Capture the cell that displays the provided text and extract its [x, y] central coordinate. 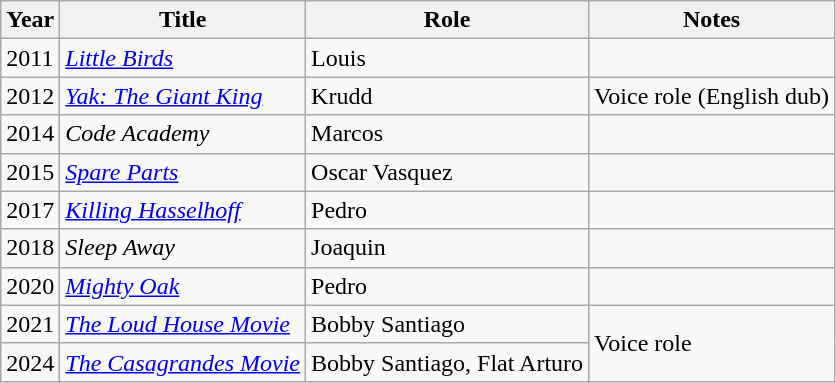
Louis [448, 58]
2011 [30, 58]
2012 [30, 96]
Title [183, 20]
Role [448, 20]
The Loud House Movie [183, 324]
Voice role [712, 343]
2017 [30, 210]
Mighty Oak [183, 286]
Killing Hasselhoff [183, 210]
Marcos [448, 134]
2014 [30, 134]
2020 [30, 286]
Code Academy [183, 134]
Spare Parts [183, 172]
Yak: The Giant King [183, 96]
The Casagrandes Movie [183, 362]
Notes [712, 20]
Oscar Vasquez [448, 172]
Joaquin [448, 248]
Bobby Santiago, Flat Arturo [448, 362]
Year [30, 20]
2015 [30, 172]
Sleep Away [183, 248]
2021 [30, 324]
2024 [30, 362]
Krudd [448, 96]
Voice role (English dub) [712, 96]
Little Birds [183, 58]
2018 [30, 248]
Bobby Santiago [448, 324]
